Provide the (x, y) coordinate of the cell's center where the given text is located.  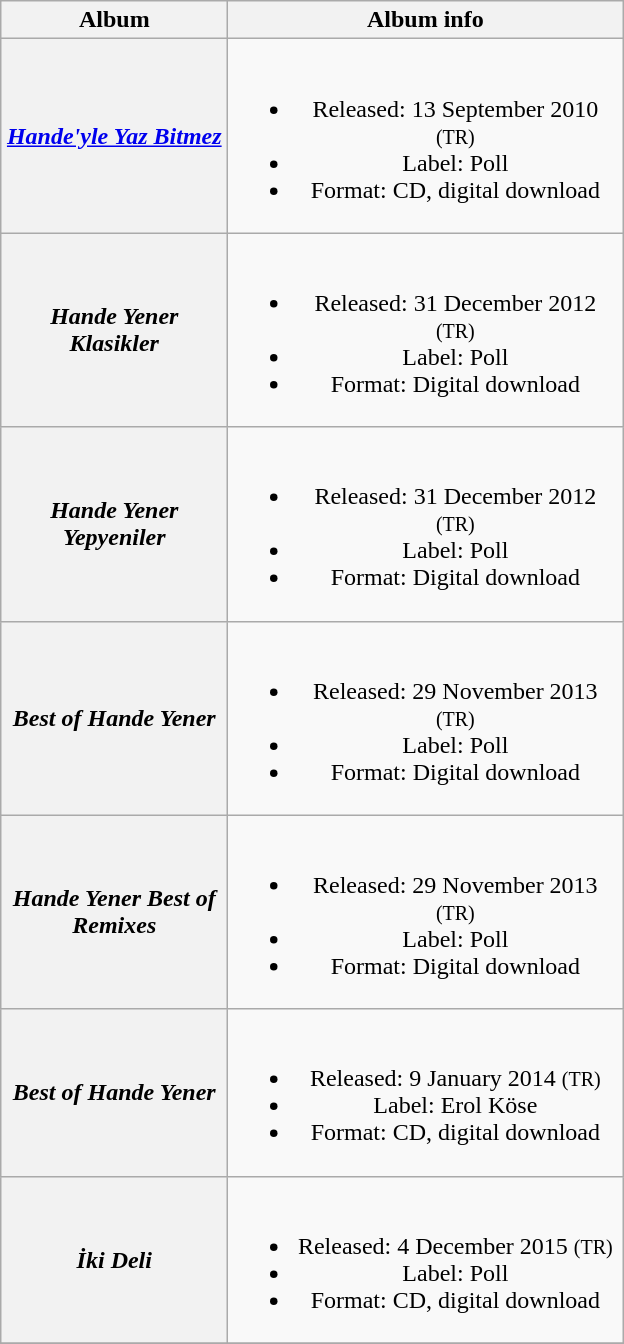
Hande Yener Yepyeniler (114, 524)
Released: 4 December 2015 (TR)Label: PollFormat: CD, digital download (426, 1260)
İki Deli (114, 1260)
Hande'yle Yaz Bitmez (114, 136)
Released: 9 January 2014 (TR)Label: Erol KöseFormat: CD, digital download (426, 1092)
Album info (426, 20)
Hande Yener Best of Remixes (114, 912)
Album (114, 20)
Released: 13 September 2010 (TR)Label: PollFormat: CD, digital download (426, 136)
Hande Yener Klasikler (114, 330)
